Detect which cell encompasses the target text, then output its (X, Y) center coordinate. 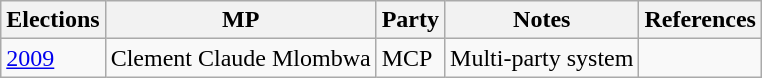
2009 (53, 58)
MCP (410, 58)
Clement Claude Mlombwa (240, 58)
References (700, 20)
Elections (53, 20)
MP (240, 20)
Notes (542, 20)
Party (410, 20)
Multi-party system (542, 58)
